Capture the cell that displays the provided text and extract its (x, y) central coordinate. 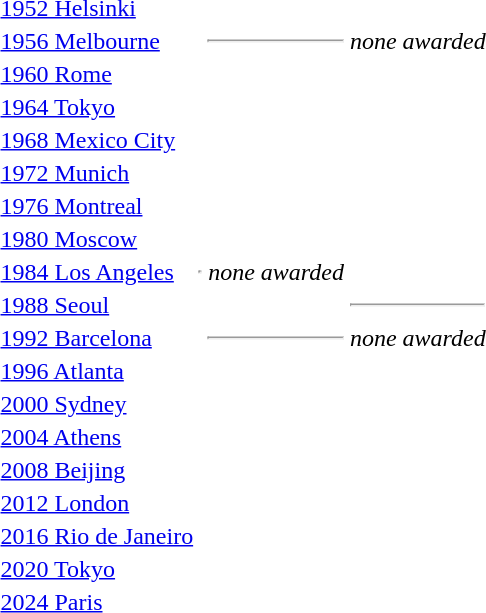
none awarded (276, 272)
